Pinpoint the cell where the given text exists, returning its (x, y) midpoint coordinate. 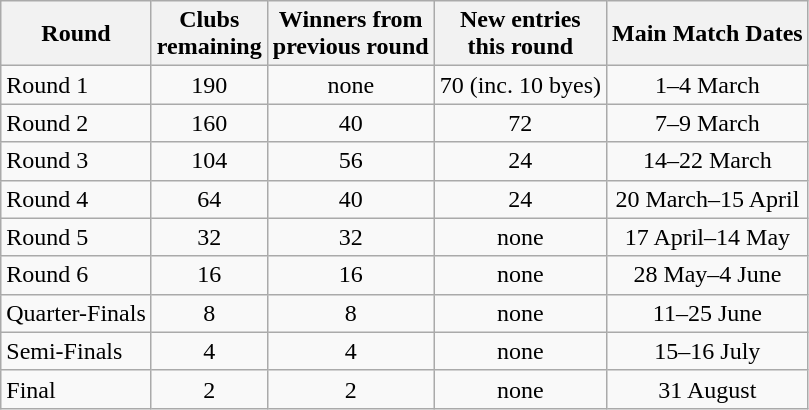
Final (76, 389)
11–25 June (708, 313)
70 (inc. 10 byes) (520, 85)
7–9 March (708, 123)
Round 6 (76, 275)
14–22 March (708, 161)
Winners fromprevious round (350, 34)
28 May–4 June (708, 275)
72 (520, 123)
Round 5 (76, 237)
New entriesthis round (520, 34)
15–16 July (708, 351)
1–4 March (708, 85)
Round 3 (76, 161)
Quarter-Finals (76, 313)
Round (76, 34)
17 April–14 May (708, 237)
Round 1 (76, 85)
Main Match Dates (708, 34)
Semi-Finals (76, 351)
190 (209, 85)
Round 2 (76, 123)
104 (209, 161)
31 August (708, 389)
Clubsremaining (209, 34)
56 (350, 161)
160 (209, 123)
20 March–15 April (708, 199)
64 (209, 199)
Round 4 (76, 199)
